Output the [x, y] coordinate of the center of the cell containing the given text.  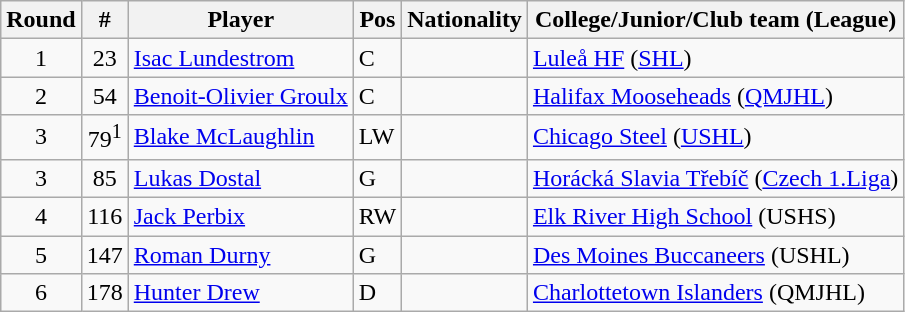
4 [41, 217]
Round [41, 20]
116 [104, 217]
Jack Perbix [240, 217]
# [104, 20]
178 [104, 293]
D [377, 293]
791 [104, 138]
54 [104, 96]
85 [104, 178]
Halifax Mooseheads (QMJHL) [715, 96]
Lukas Dostal [240, 178]
6 [41, 293]
Charlottetown Islanders (QMJHL) [715, 293]
Roman Durny [240, 255]
1 [41, 58]
Benoit-Olivier Groulx [240, 96]
College/Junior/Club team (League) [715, 20]
2 [41, 96]
Blake McLaughlin [240, 138]
Luleå HF (SHL) [715, 58]
Elk River High School (USHS) [715, 217]
Des Moines Buccaneers (USHL) [715, 255]
Nationality [465, 20]
147 [104, 255]
Pos [377, 20]
RW [377, 217]
23 [104, 58]
Hunter Drew [240, 293]
Horácká Slavia Třebíč (Czech 1.Liga) [715, 178]
Chicago Steel (USHL) [715, 138]
Isac Lundestrom [240, 58]
Player [240, 20]
LW [377, 138]
5 [41, 255]
